Capture the cell that displays the provided text and extract its [X, Y] central coordinate. 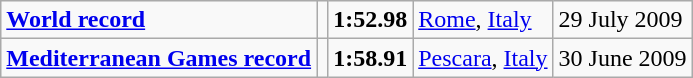
1:52.98 [370, 20]
30 June 2009 [622, 58]
29 July 2009 [622, 20]
Mediterranean Games record [159, 58]
Pescara, Italy [483, 58]
1:58.91 [370, 58]
Rome, Italy [483, 20]
World record [159, 20]
